Pinpoint the cell where the given text exists, returning its (x, y) midpoint coordinate. 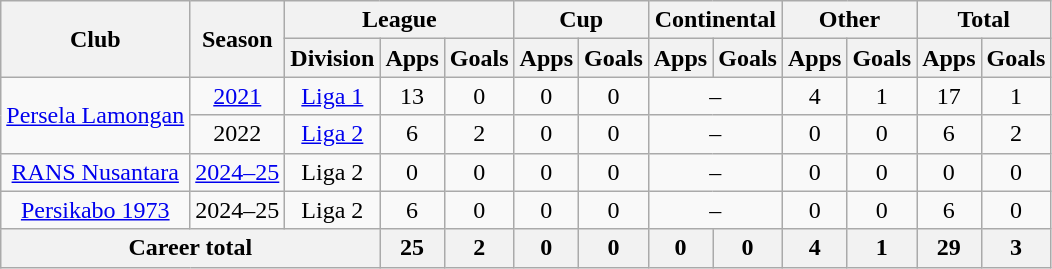
2022 (238, 134)
2021 (238, 96)
Persikabo 1973 (96, 210)
3 (1016, 248)
Continental (715, 20)
Persela Lamongan (96, 115)
29 (949, 248)
RANS Nusantara (96, 172)
Club (96, 39)
Cup (581, 20)
Division (332, 58)
13 (412, 96)
Total (984, 20)
Season (238, 39)
Other (849, 20)
Liga 1 (332, 96)
League (400, 20)
Career total (190, 248)
25 (412, 248)
17 (949, 96)
